Return (x, y) of the center of cell containing provided text 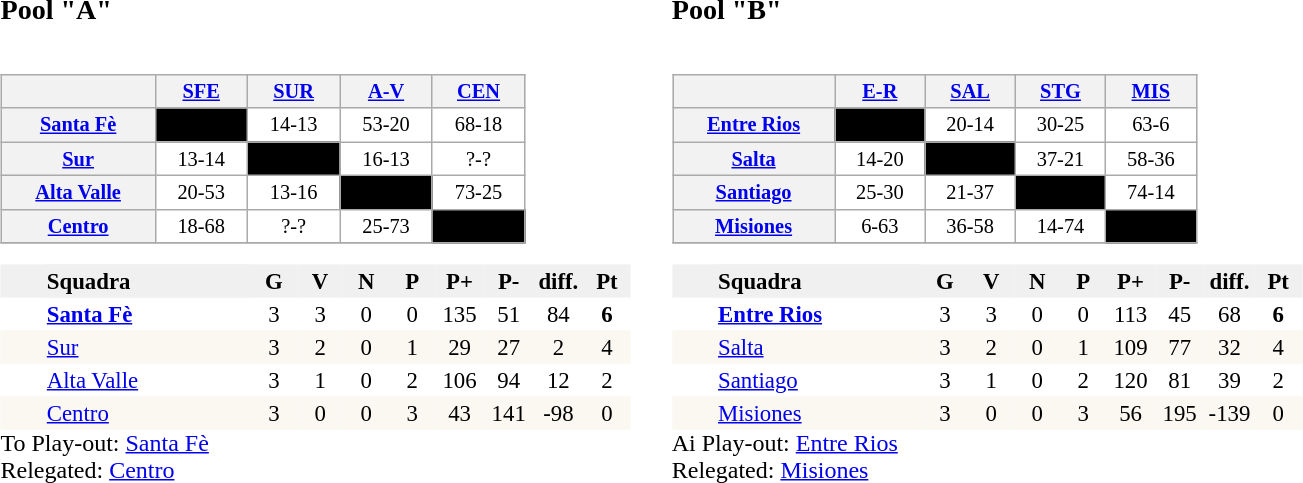
14-74 (1060, 226)
6-63 (880, 226)
74-14 (1151, 193)
30-25 (1060, 125)
53-20 (386, 125)
141 (508, 412)
SFE (201, 92)
56 (1130, 412)
STG (1060, 92)
94 (508, 380)
A-V (386, 92)
18-68 (201, 226)
13-14 (201, 159)
12 (558, 380)
21-37 (970, 193)
SAL (970, 92)
E-R (880, 92)
14-13 (293, 125)
20-14 (970, 125)
25-73 (386, 226)
29 (460, 346)
51 (508, 314)
32 (1229, 346)
58-36 (1151, 159)
113 (1130, 314)
68-18 (478, 125)
135 (460, 314)
SUR (293, 92)
13-16 (293, 193)
39 (1229, 380)
109 (1130, 346)
CEN (478, 92)
16-13 (386, 159)
68 (1229, 314)
36-58 (970, 226)
73-25 (478, 193)
77 (1180, 346)
-139 (1229, 412)
27 (508, 346)
MIS (1151, 92)
14-20 (880, 159)
120 (1130, 380)
-98 (558, 412)
37-21 (1060, 159)
43 (460, 412)
84 (558, 314)
106 (460, 380)
45 (1180, 314)
63-6 (1151, 125)
195 (1180, 412)
81 (1180, 380)
25-30 (880, 193)
20-53 (201, 193)
